Detect which cell encompasses the target text, then output its [X, Y] center coordinate. 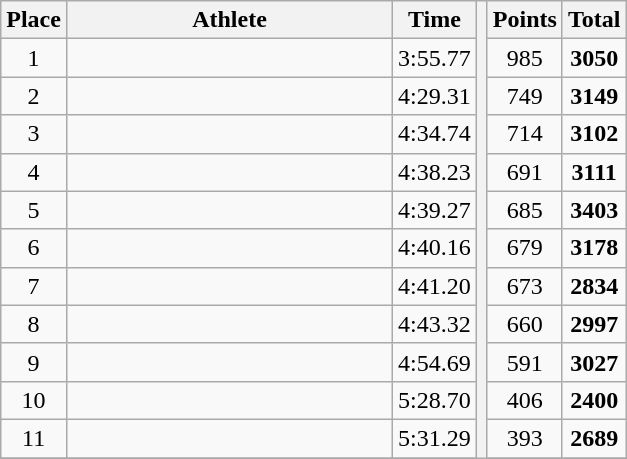
11 [34, 438]
3:55.77 [435, 58]
Points [524, 20]
6 [34, 248]
3027 [594, 362]
749 [524, 96]
4:41.20 [435, 286]
2997 [594, 324]
4 [34, 172]
691 [524, 172]
4:34.74 [435, 134]
2689 [594, 438]
985 [524, 58]
Total [594, 20]
685 [524, 210]
4:29.31 [435, 96]
673 [524, 286]
7 [34, 286]
4:39.27 [435, 210]
406 [524, 400]
8 [34, 324]
3403 [594, 210]
1 [34, 58]
Athlete [229, 20]
3102 [594, 134]
4:54.69 [435, 362]
4:43.32 [435, 324]
Place [34, 20]
679 [524, 248]
3178 [594, 248]
9 [34, 362]
591 [524, 362]
3111 [594, 172]
2834 [594, 286]
4:40.16 [435, 248]
393 [524, 438]
5:31.29 [435, 438]
714 [524, 134]
3 [34, 134]
660 [524, 324]
5:28.70 [435, 400]
4:38.23 [435, 172]
2400 [594, 400]
5 [34, 210]
3149 [594, 96]
3050 [594, 58]
10 [34, 400]
2 [34, 96]
Time [435, 20]
